Find where the given text appears and provide that cell's center as (X, Y) coordinate. 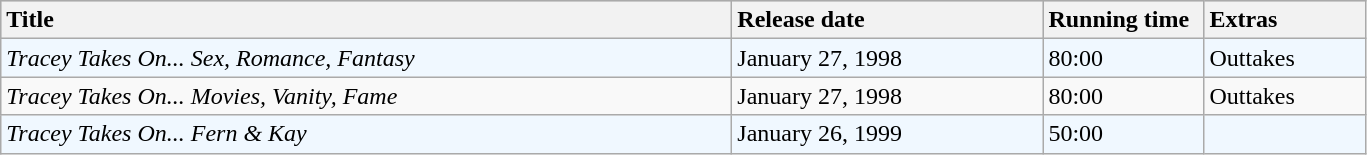
Tracey Takes On... Sex, Romance, Fantasy (366, 58)
50:00 (1124, 134)
Tracey Takes On... Movies, Vanity, Fame (366, 96)
Extras (1284, 20)
January 26, 1999 (888, 134)
Tracey Takes On... Fern & Kay (366, 134)
Release date (888, 20)
Running time (1124, 20)
Title (366, 20)
